Find where the given text appears and provide that cell's center as [x, y] coordinate. 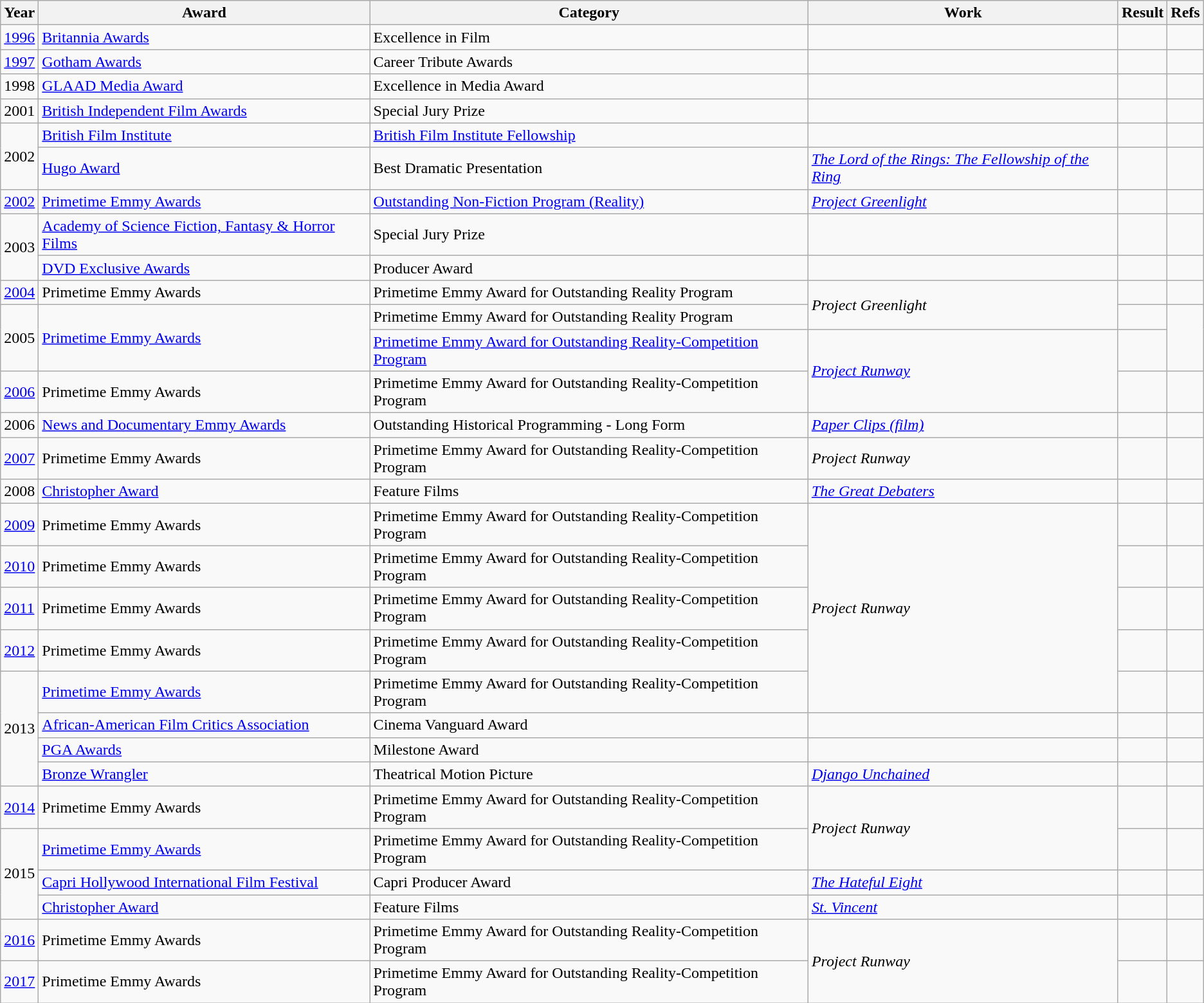
1998 [19, 86]
2012 [19, 650]
African-American Film Critics Association [205, 725]
DVD Exclusive Awards [205, 268]
2016 [19, 941]
Bronze Wrangler [205, 774]
Capri Producer Award [589, 882]
Hugo Award [205, 169]
The Great Debaters [963, 492]
Cinema Vanguard Award [589, 725]
2011 [19, 609]
2009 [19, 525]
British Film Institute Fellowship [589, 135]
GLAAD Media Award [205, 86]
Excellence in Media Award [589, 86]
2003 [19, 247]
1996 [19, 37]
Producer Award [589, 268]
British Film Institute [205, 135]
2004 [19, 292]
2001 [19, 111]
Excellence in Film [589, 37]
1997 [19, 62]
2017 [19, 982]
Gotham Awards [205, 62]
Category [589, 13]
Theatrical Motion Picture [589, 774]
Outstanding Non-Fiction Program (Reality) [589, 201]
The Lord of the Rings: The Fellowship of the Ring [963, 169]
Award [205, 13]
2010 [19, 566]
The Hateful Eight [963, 882]
Outstanding Historical Programming - Long Form [589, 425]
Best Dramatic Presentation [589, 169]
2014 [19, 807]
Milestone Award [589, 750]
Paper Clips (film) [963, 425]
Work [963, 13]
Result [1142, 13]
Academy of Science Fiction, Fantasy & Horror Films [205, 234]
2015 [19, 874]
2013 [19, 728]
Year [19, 13]
British Independent Film Awards [205, 111]
2005 [19, 337]
St. Vincent [963, 906]
Career Tribute Awards [589, 62]
Django Unchained [963, 774]
2007 [19, 458]
PGA Awards [205, 750]
Britannia Awards [205, 37]
2008 [19, 492]
News and Documentary Emmy Awards [205, 425]
Refs [1185, 13]
Capri Hollywood International Film Festival [205, 882]
